Output the [x, y] coordinate of the center of the cell containing the given text.  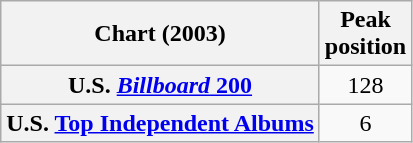
6 [365, 123]
U.S. Top Independent Albums [160, 123]
U.S. Billboard 200 [160, 85]
128 [365, 85]
Chart (2003) [160, 34]
Peakposition [365, 34]
